Detect which cell encompasses the target text, then output its (x, y) center coordinate. 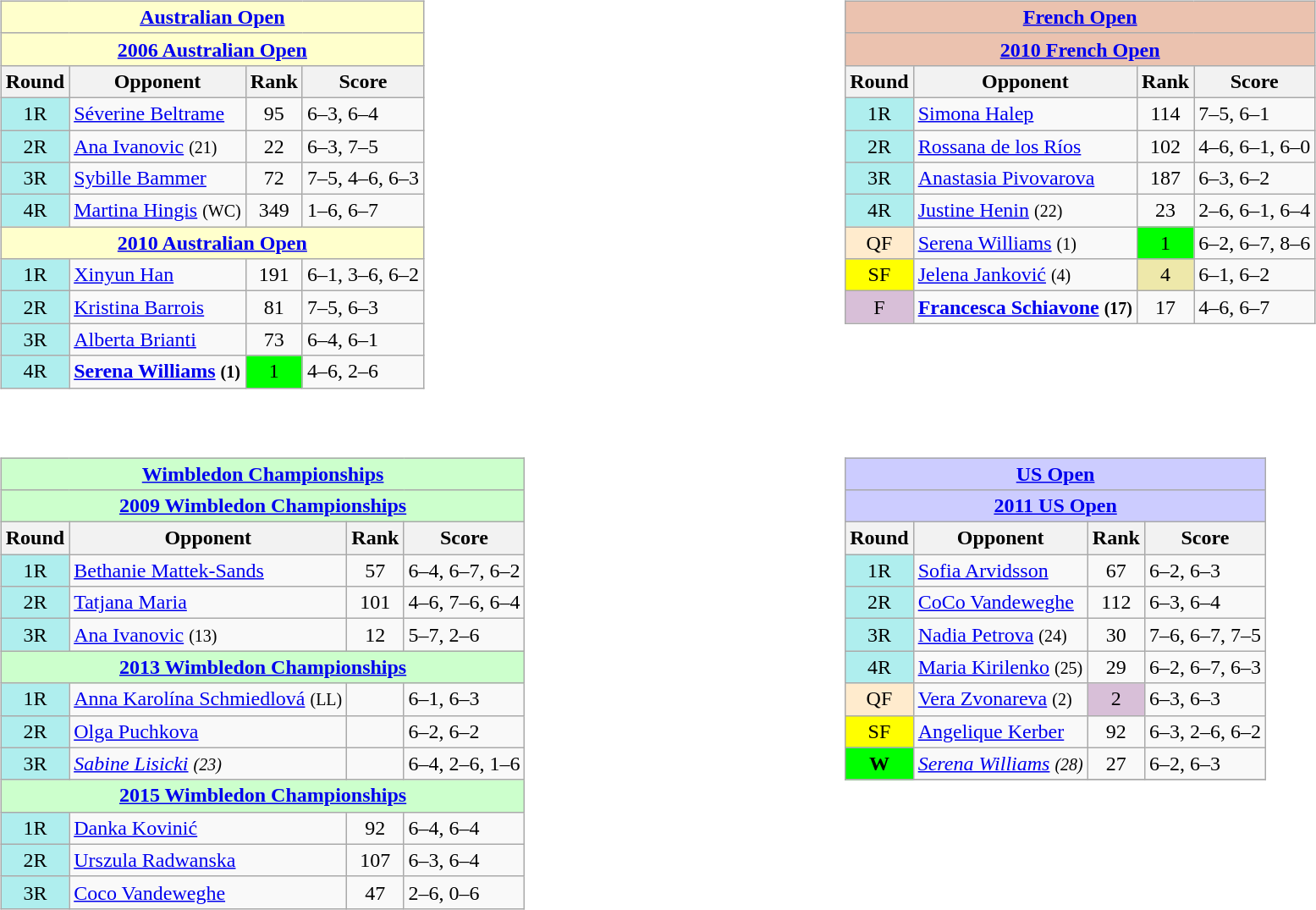
Urszula Radwanska (208, 860)
Olga Puchkova (208, 731)
6–3, 7–5 (362, 146)
102 (1166, 146)
Ana Ivanovic (13) (208, 635)
Ana Ivanovic (21) (157, 146)
12 (376, 635)
4 (1166, 275)
Tatjana Maria (208, 603)
Australian Open (212, 17)
1–6, 6–7 (362, 211)
22 (274, 146)
114 (1166, 113)
Sofia Arvidsson (1000, 571)
Danka Kovinić (208, 828)
Martina Hingis (WC) (157, 211)
191 (274, 275)
29 (1115, 667)
W (879, 764)
F (879, 307)
6–4, 6–7, 6–2 (464, 571)
4–6, 2–6 (362, 372)
Angelique Kerber (1000, 731)
2015 Wimbledon Championships (262, 796)
187 (1166, 179)
6–4, 2–6, 1–6 (464, 764)
2–6, 0–6 (464, 892)
Xinyun Han (157, 275)
2–6, 6–1, 6–4 (1254, 211)
6–4, 6–1 (362, 339)
French Open (1080, 17)
6–2, 6–7, 6–3 (1205, 667)
2010 Australian Open (212, 243)
6–3, 6–3 (1205, 699)
Alberta Brianti (157, 339)
349 (274, 211)
2006 Australian Open (212, 49)
Maria Kirilenko (25) (1000, 667)
6–4, 6–4 (464, 828)
6–1, 6–3 (464, 699)
101 (376, 603)
Kristina Barrois (157, 307)
Anastasia Pivovarova (1025, 179)
17 (1166, 307)
6–2, 6–2 (464, 731)
7–6, 6–7, 7–5 (1205, 635)
2010 French Open (1080, 49)
2011 US Open (1056, 506)
Bethanie Mattek-Sands (208, 571)
Wimbledon Championships (262, 473)
57 (376, 571)
2 (1115, 699)
67 (1115, 571)
6–1, 3–6, 6–2 (362, 275)
Simona Halep (1025, 113)
2009 Wimbledon Championships (262, 506)
112 (1115, 603)
73 (274, 339)
Nadia Petrova (24) (1000, 635)
4–6, 7–6, 6–4 (464, 603)
4–6, 6–7 (1254, 307)
72 (274, 179)
5–7, 2–6 (464, 635)
6–1, 6–2 (1254, 275)
Serena Williams (28) (1000, 764)
81 (274, 307)
47 (376, 892)
Sabine Lisicki (23) (208, 764)
30 (1115, 635)
4–6, 6–1, 6–0 (1254, 146)
95 (274, 113)
23 (1166, 211)
7–5, 6–3 (362, 307)
7–5, 4–6, 6–3 (362, 179)
Vera Zvonareva (2) (1000, 699)
Coco Vandeweghe (208, 892)
107 (376, 860)
Jelena Janković (4) (1025, 275)
27 (1115, 764)
Séverine Beltrame (157, 113)
2013 Wimbledon Championships (262, 667)
7–5, 6–1 (1254, 113)
Sybille Bammer (157, 179)
Anna Karolína Schmiedlová (LL) (208, 699)
6–3, 6–2 (1254, 179)
Justine Henin (22) (1025, 211)
US Open (1056, 473)
Francesca Schiavone (17) (1025, 307)
Rossana de los Ríos (1025, 146)
CoCo Vandeweghe (1000, 603)
6–2, 6–7, 8–6 (1254, 243)
6–3, 2–6, 6–2 (1205, 731)
